Pinpoint the cell where the given text exists, returning its (x, y) midpoint coordinate. 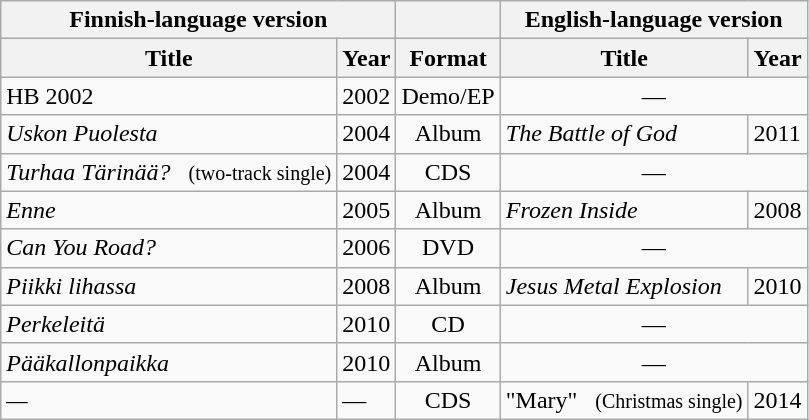
Demo/EP (448, 96)
The Battle of God (624, 134)
Finnish-language version (198, 20)
Uskon Puolesta (169, 134)
HB 2002 (169, 96)
Frozen Inside (624, 210)
Turhaa Tärinää? (two-track single) (169, 172)
DVD (448, 248)
"Mary" (Christmas single) (624, 400)
2014 (778, 400)
Piikki lihassa (169, 286)
Perkeleitä (169, 324)
2005 (366, 210)
2002 (366, 96)
CD (448, 324)
English-language version (654, 20)
Jesus Metal Explosion (624, 286)
2011 (778, 134)
Format (448, 58)
Enne (169, 210)
Can You Road? (169, 248)
Pääkallonpaikka (169, 362)
2006 (366, 248)
